Find where the given text appears and provide that cell's center as (X, Y) coordinate. 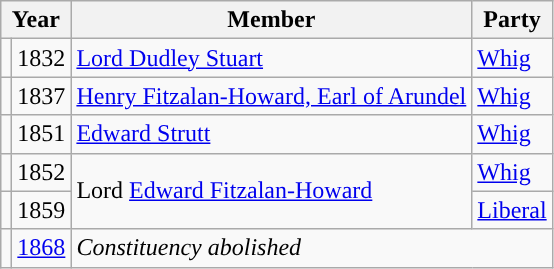
Henry Fitzalan-Howard, Earl of Arundel (272, 96)
1837 (42, 96)
Party (512, 20)
Member (272, 20)
1852 (42, 172)
Lord Edward Fitzalan-Howard (272, 191)
1832 (42, 58)
Edward Strutt (272, 134)
Lord Dudley Stuart (272, 58)
1868 (42, 248)
Constituency abolished (312, 248)
1859 (42, 210)
Year (36, 20)
Liberal (512, 210)
1851 (42, 134)
